From the cell containing the given text, extract its center point as [x, y] coordinate. 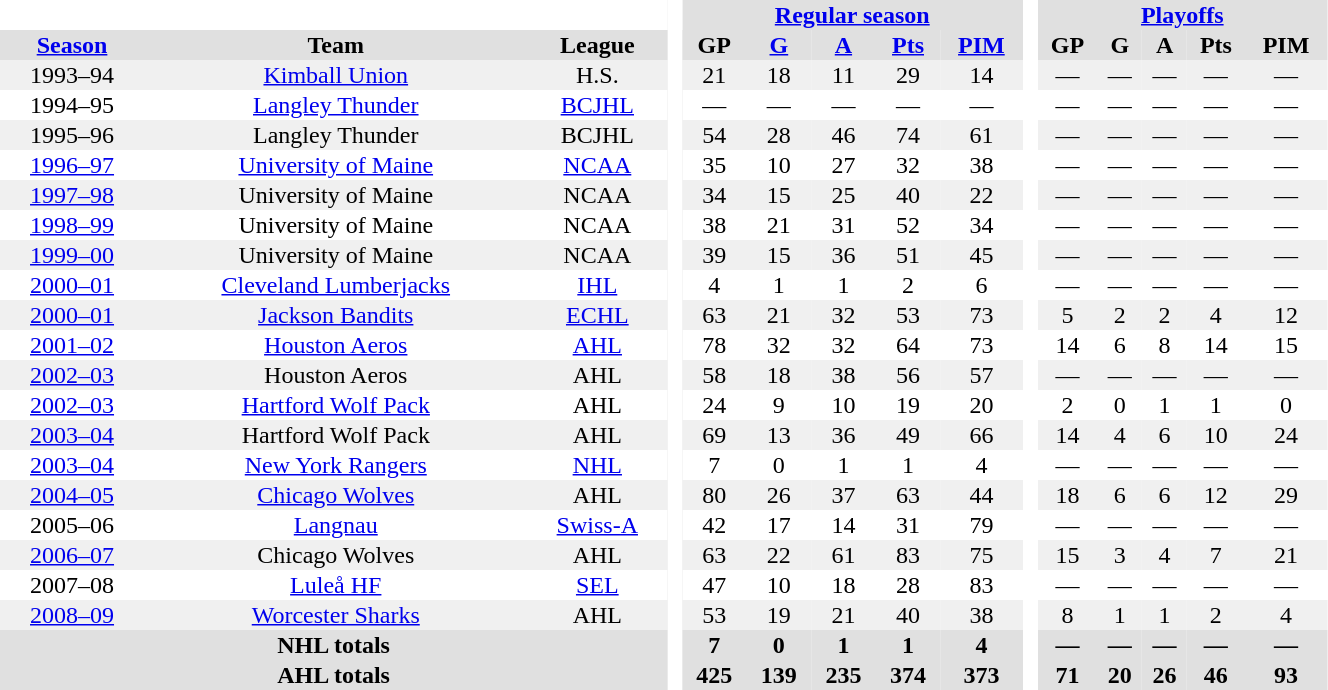
49 [908, 435]
Playoffs [1182, 15]
2007–08 [72, 585]
35 [714, 165]
Swiss-A [597, 525]
NHL totals [334, 645]
New York Rangers [336, 465]
425 [714, 675]
2005–06 [72, 525]
37 [844, 495]
66 [981, 435]
Jackson Bandits [336, 315]
Langnau [336, 525]
1994–95 [72, 105]
79 [981, 525]
Cleveland Lumberjacks [336, 285]
H.S. [597, 75]
139 [780, 675]
1996–97 [72, 165]
11 [844, 75]
69 [714, 435]
Kimball Union [336, 75]
39 [714, 255]
1998–99 [72, 225]
74 [908, 135]
64 [908, 345]
SEL [597, 585]
Regular season [852, 15]
44 [981, 495]
373 [981, 675]
374 [908, 675]
54 [714, 135]
47 [714, 585]
17 [780, 525]
27 [844, 165]
57 [981, 375]
3 [1120, 555]
52 [908, 225]
1997–98 [72, 195]
Worcester Sharks [336, 615]
League [597, 45]
80 [714, 495]
NHL [597, 465]
56 [908, 375]
Team [336, 45]
1993–94 [72, 75]
Luleå HF [336, 585]
AHL totals [334, 675]
Season [72, 45]
45 [981, 255]
ECHL [597, 315]
13 [780, 435]
78 [714, 345]
IHL [597, 285]
5 [1067, 315]
9 [780, 405]
93 [1286, 675]
1995–96 [72, 135]
2004–05 [72, 495]
25 [844, 195]
51 [908, 255]
2001–02 [72, 345]
58 [714, 375]
2006–07 [72, 555]
235 [844, 675]
42 [714, 525]
1999–00 [72, 255]
71 [1067, 675]
2008–09 [72, 615]
75 [981, 555]
